Locate the cell with the specified text and output its (X, Y) center coordinate. 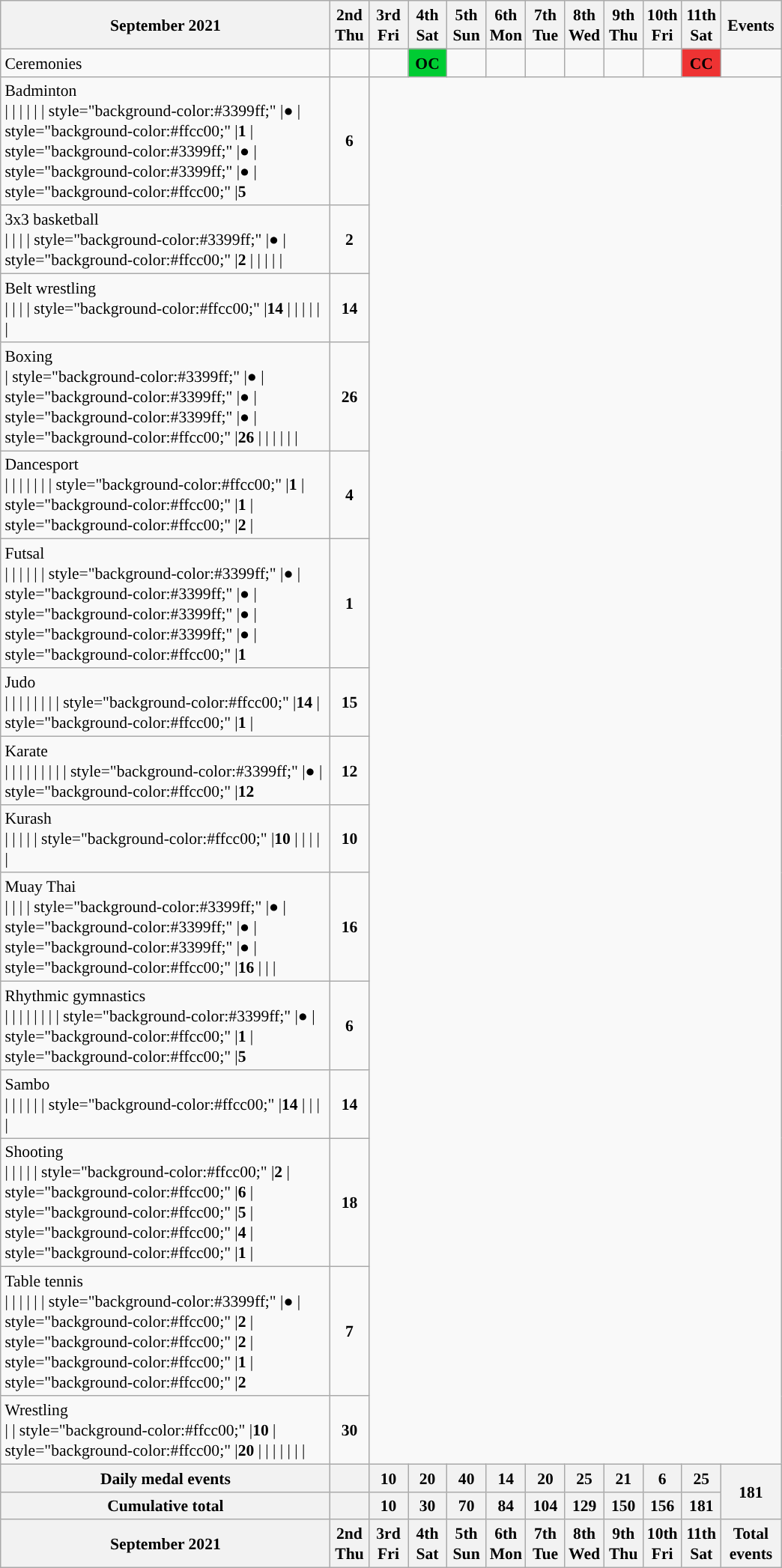
7 (349, 1331)
150 (623, 1505)
3x3 basketball| | | | style="background-color:#3399ff;" |● | style="background-color:#ffcc00;" |2 | | | | | (165, 240)
Wrestling| | style="background-color:#ffcc00;" |10 | style="background-color:#ffcc00;" |20 | | | | | | | (165, 1430)
15 (349, 702)
Total events (751, 1543)
21 (623, 1478)
Sambo| | | | | | style="background-color:#ffcc00;" |14 | | | | (165, 1104)
104 (545, 1505)
156 (662, 1505)
129 (584, 1505)
4 (349, 495)
Kurash| | | | | style="background-color:#ffcc00;" |10 | | | | | (165, 839)
Events (751, 25)
12 (349, 770)
16 (349, 927)
Karate| | | | | | | | | style="background-color:#3399ff;" |● | style="background-color:#ffcc00;" |12 (165, 770)
OC (428, 63)
26 (349, 395)
40 (467, 1478)
Dancesport| | | | | | | style="background-color:#ffcc00;" |1 | style="background-color:#ffcc00;" |1 | style="background-color:#ffcc00;" |2 | (165, 495)
2 (349, 240)
Rhythmic gymnastics| | | | | | | | style="background-color:#3399ff;" |● | style="background-color:#ffcc00;" |1 | style="background-color:#ffcc00;" |5 (165, 1025)
Ceremonies (165, 63)
70 (467, 1505)
Daily medal events (165, 1478)
Judo| | | | | | | | style="background-color:#ffcc00;" |14 | style="background-color:#ffcc00;" |1 | (165, 702)
18 (349, 1203)
1 (349, 604)
84 (506, 1505)
Cumulative total (165, 1505)
Belt wrestling| | | | style="background-color:#ffcc00;" |14 | | | | | | (165, 307)
CC (701, 63)
